Extract the [x, y] coordinate from the center of the cell holding the provided text.  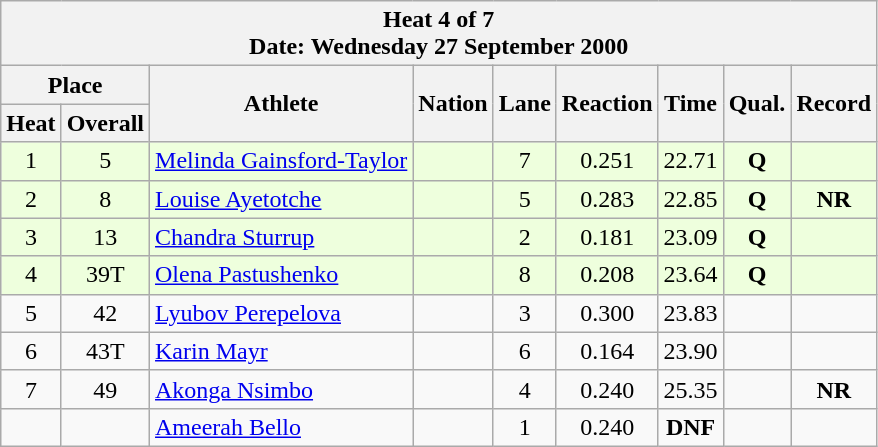
DNF [690, 427]
Karin Mayr [282, 351]
Ameerah Bello [282, 427]
Olena Pastushenko [282, 275]
Heat [31, 123]
Place [76, 85]
42 [105, 313]
23.09 [690, 237]
Time [690, 104]
Nation [453, 104]
Reaction [607, 104]
49 [105, 389]
Lane [524, 104]
23.83 [690, 313]
Melinda Gainsford-Taylor [282, 161]
25.35 [690, 389]
0.251 [607, 161]
Akonga Nsimbo [282, 389]
23.64 [690, 275]
Lyubov Perepelova [282, 313]
23.90 [690, 351]
Qual. [757, 104]
Heat 4 of 7 Date: Wednesday 27 September 2000 [439, 34]
Louise Ayetotche [282, 199]
Record [834, 104]
Athlete [282, 104]
0.300 [607, 313]
22.71 [690, 161]
13 [105, 237]
22.85 [690, 199]
39T [105, 275]
0.208 [607, 275]
0.283 [607, 199]
Overall [105, 123]
0.164 [607, 351]
0.181 [607, 237]
Chandra Sturrup [282, 237]
43T [105, 351]
